Find where the given text appears and provide that cell's center as [X, Y] coordinate. 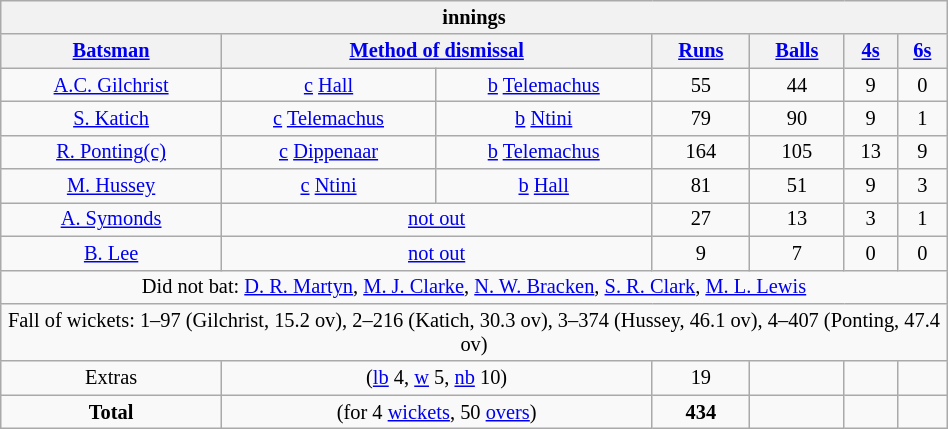
81 [701, 186]
55 [701, 85]
Fall of wickets: 1–97 (Gilchrist, 15.2 ov), 2–216 (Katich, 30.3 ov), 3–374 (Hussey, 46.1 ov), 4–407 (Ponting, 47.4 ov) [474, 332]
Runs [701, 51]
M. Hussey [112, 186]
Did not bat: D. R. Martyn, M. J. Clarke, N. W. Bracken, S. R. Clark, M. L. Lewis [474, 287]
Method of dismissal [436, 51]
51 [797, 186]
Balls [797, 51]
79 [701, 118]
7 [797, 253]
c Dippenaar [328, 152]
(lb 4, w 5, nb 10) [436, 378]
B. Lee [112, 253]
S. Katich [112, 118]
27 [701, 219]
b Ntini [544, 118]
b Hall [544, 186]
4s [871, 51]
c Hall [328, 85]
44 [797, 85]
90 [797, 118]
Batsman [112, 51]
Extras [112, 378]
c Ntini [328, 186]
19 [701, 378]
105 [797, 152]
A. Symonds [112, 219]
Total [112, 412]
innings [474, 17]
c Telemachus [328, 118]
(for 4 wickets, 50 overs) [436, 412]
434 [701, 412]
164 [701, 152]
6s [922, 51]
R. Ponting(c) [112, 152]
A.C. Gilchrist [112, 85]
